Identify which cell holds the provided text, then report its (X, Y) central coordinate. 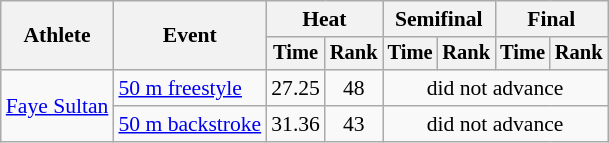
Final (551, 19)
Faye Sultan (58, 106)
48 (354, 88)
50 m backstroke (190, 124)
Semifinal (439, 19)
43 (354, 124)
Athlete (58, 36)
50 m freestyle (190, 88)
Event (190, 36)
27.25 (296, 88)
31.36 (296, 124)
Heat (324, 19)
